Output the [X, Y] coordinate of the center of the cell containing the given text.  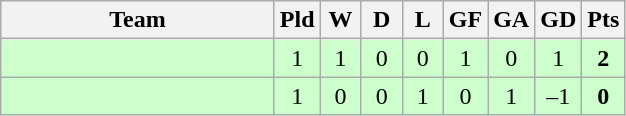
Pld [297, 20]
GF [465, 20]
L [422, 20]
Team [138, 20]
W [340, 20]
D [382, 20]
Pts [604, 20]
–1 [558, 96]
GD [558, 20]
GA [512, 20]
2 [604, 58]
